For the text-containing cell, return its midpoint in [X, Y] coordinate format. 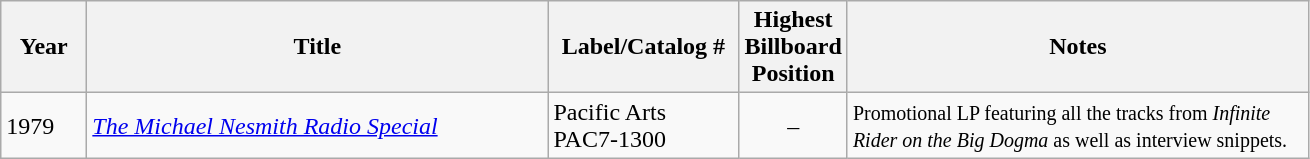
The Michael Nesmith Radio Special [318, 126]
Title [318, 47]
Year [44, 47]
Notes [1078, 47]
1979 [44, 126]
Pacific Arts PAC7-1300 [644, 126]
Highest Billboard Position [793, 47]
– [793, 126]
Label/Catalog # [644, 47]
Promotional LP featuring all the tracks from Infinite Rider on the Big Dogma as well as interview snippets. [1078, 126]
